Provide the [X, Y] coordinate of the cell's center where the given text is located.  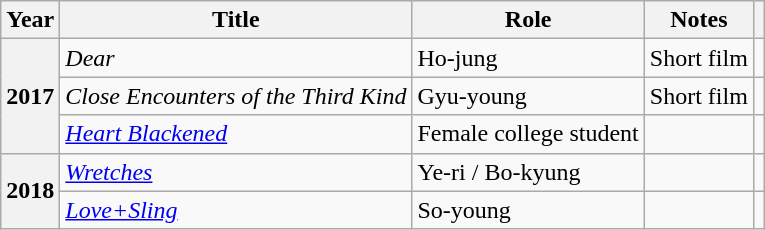
2018 [30, 191]
So-young [528, 210]
Heart Blackened [236, 134]
Year [30, 20]
Ho-jung [528, 58]
Ye-ri / Bo-kyung [528, 172]
Gyu-young [528, 96]
Role [528, 20]
Wretches [236, 172]
Dear [236, 58]
2017 [30, 96]
Close Encounters of the Third Kind [236, 96]
Love+Sling [236, 210]
Title [236, 20]
Female college student [528, 134]
Notes [698, 20]
